Return the [X, Y] coordinate for the center point of the cell that contains the specified text.  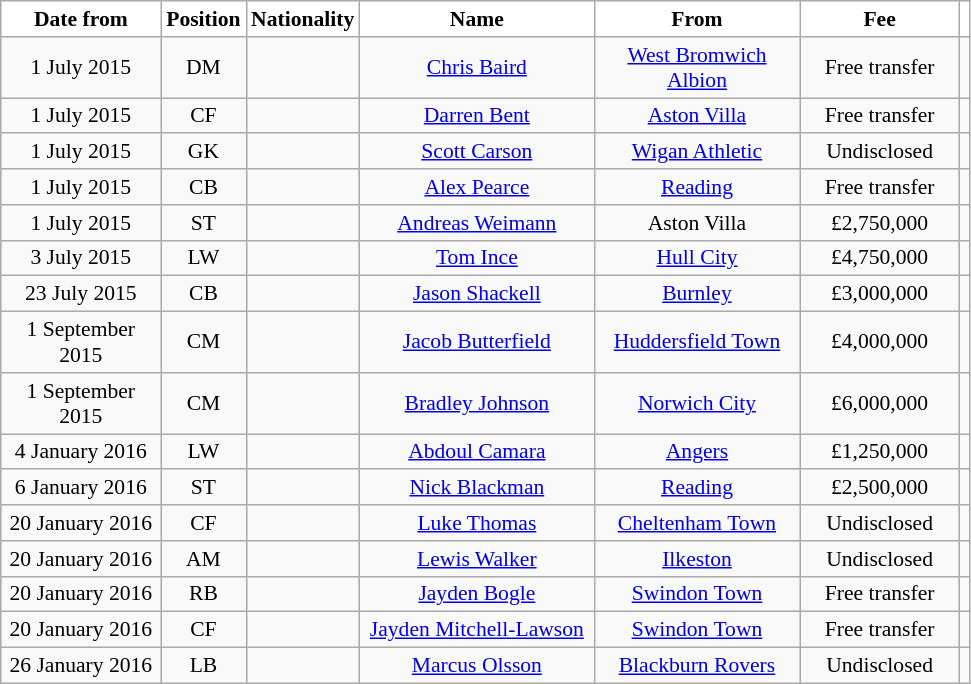
West Bromwich Albion [696, 68]
Fee [880, 19]
Nick Blackman [476, 488]
4 January 2016 [81, 452]
Chris Baird [476, 68]
Wigan Athletic [696, 152]
Abdoul Camara [476, 452]
AM [204, 559]
3 July 2015 [81, 258]
Bradley Johnson [476, 404]
Luke Thomas [476, 523]
£6,000,000 [880, 404]
From [696, 19]
6 January 2016 [81, 488]
£4,750,000 [880, 258]
Jason Shackell [476, 294]
Alex Pearce [476, 187]
GK [204, 152]
£2,500,000 [880, 488]
26 January 2016 [81, 666]
Darren Bent [476, 116]
£4,000,000 [880, 342]
Ilkeston [696, 559]
DM [204, 68]
LB [204, 666]
Nationality [302, 19]
Scott Carson [476, 152]
Jacob Butterfield [476, 342]
Huddersfield Town [696, 342]
Jayden Bogle [476, 594]
Norwich City [696, 404]
Jayden Mitchell-Lawson [476, 630]
Andreas Weimann [476, 223]
Position [204, 19]
23 July 2015 [81, 294]
Tom Ince [476, 258]
£3,000,000 [880, 294]
Cheltenham Town [696, 523]
Date from [81, 19]
Name [476, 19]
Angers [696, 452]
Marcus Olsson [476, 666]
Lewis Walker [476, 559]
£2,750,000 [880, 223]
Hull City [696, 258]
RB [204, 594]
Burnley [696, 294]
£1,250,000 [880, 452]
Blackburn Rovers [696, 666]
